Extract the [X, Y] coordinate from the center of the cell holding the provided text.  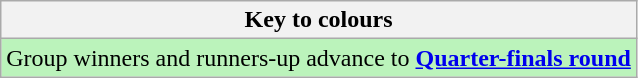
Key to colours [319, 20]
Group winners and runners-up advance to Quarter-finals round [319, 58]
